Capture the cell that displays the provided text and extract its [X, Y] central coordinate. 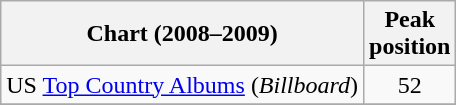
US Top Country Albums (Billboard) [182, 85]
52 [410, 85]
Chart (2008–2009) [182, 34]
Peakposition [410, 34]
